Capture the cell that displays the provided text and extract its (x, y) central coordinate. 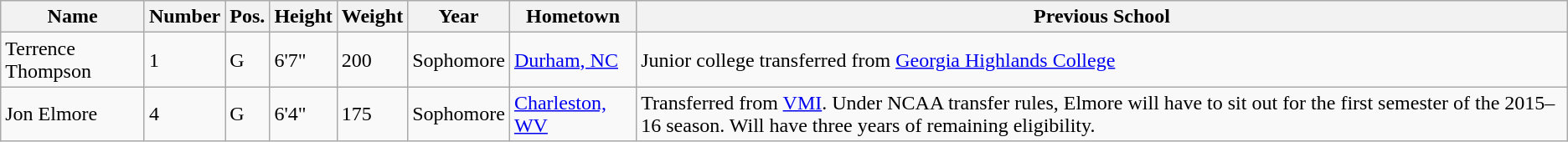
Weight (372, 17)
Jon Elmore (73, 114)
6'7" (303, 60)
6'4" (303, 114)
Hometown (573, 17)
Number (184, 17)
Year (459, 17)
Height (303, 17)
Terrence Thompson (73, 60)
Junior college transferred from Georgia Highlands College (1102, 60)
Durham, NC (573, 60)
1 (184, 60)
Name (73, 17)
Charleston, WV (573, 114)
Pos. (248, 17)
4 (184, 114)
200 (372, 60)
175 (372, 114)
Previous School (1102, 17)
